Find where the given text appears and provide that cell's center as [X, Y] coordinate. 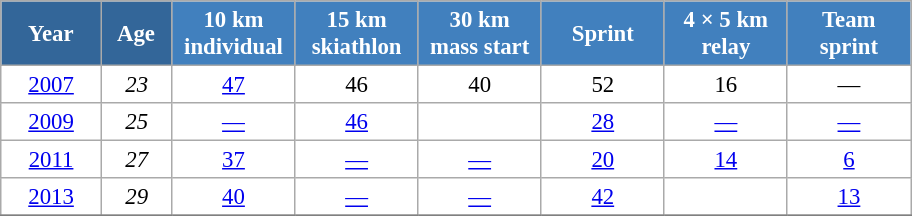
27 [136, 160]
16 [726, 85]
2007 [52, 85]
52 [602, 85]
25 [136, 122]
2011 [52, 160]
Team sprint [848, 34]
2013 [52, 197]
Age [136, 34]
23 [136, 85]
14 [726, 160]
47 [234, 85]
30 km mass start [480, 34]
20 [602, 160]
Sprint [602, 34]
15 km skiathlon [356, 34]
42 [602, 197]
10 km individual [234, 34]
37 [234, 160]
2009 [52, 122]
4 × 5 km relay [726, 34]
29 [136, 197]
13 [848, 197]
28 [602, 122]
6 [848, 160]
Year [52, 34]
